Identify which cell holds the provided text, then report its [x, y] central coordinate. 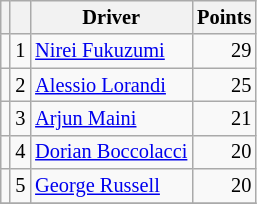
4 [20, 152]
Points [224, 17]
George Russell [111, 186]
Dorian Boccolacci [111, 152]
3 [20, 118]
Alessio Lorandi [111, 85]
Arjun Maini [111, 118]
29 [224, 51]
Nirei Fukuzumi [111, 51]
2 [20, 85]
Driver [111, 17]
25 [224, 85]
21 [224, 118]
1 [20, 51]
5 [20, 186]
